Pinpoint the cell where the given text exists, returning its (x, y) midpoint coordinate. 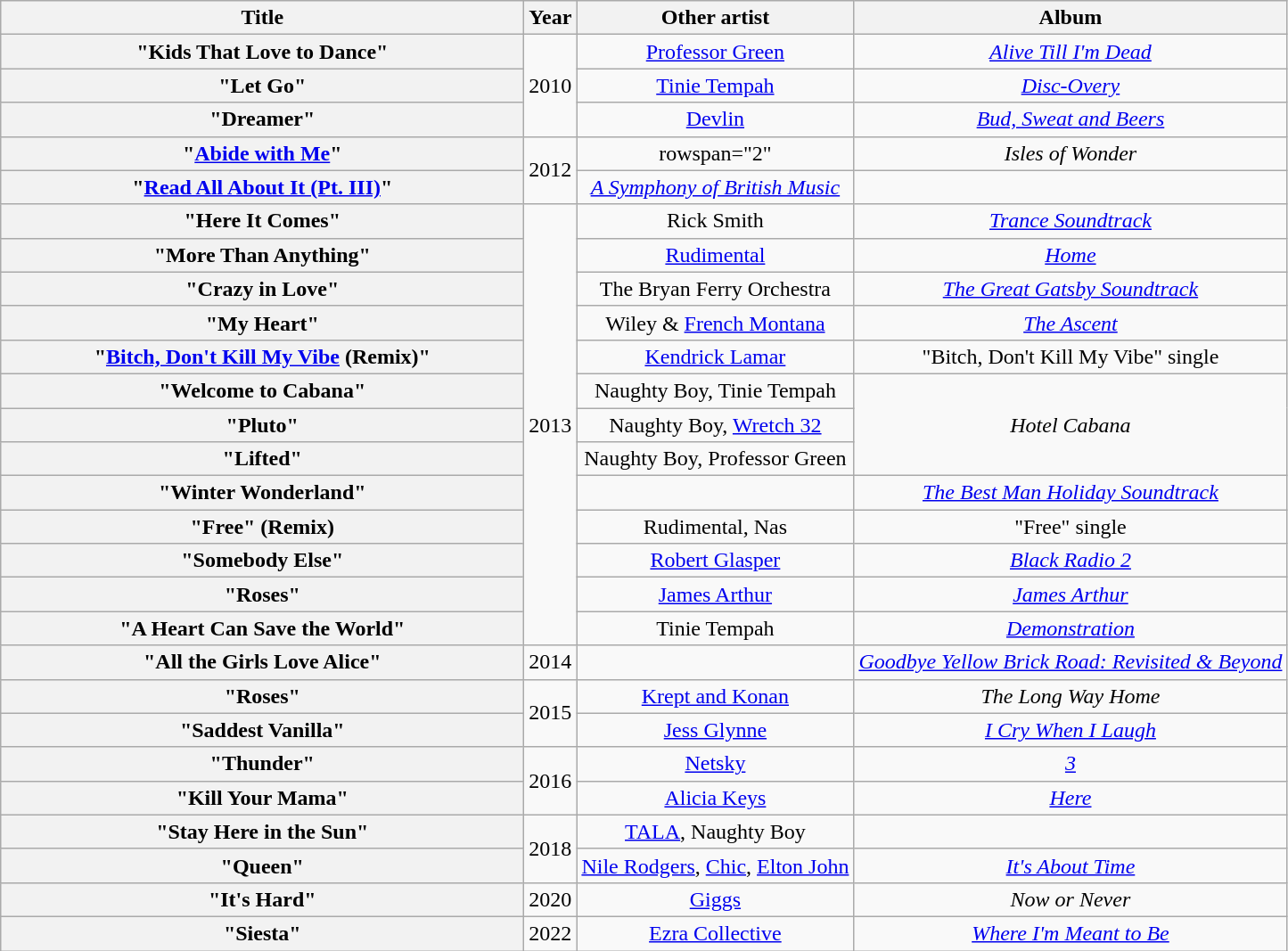
Alicia Keys (715, 798)
Now or Never (1071, 899)
"Queen" (262, 865)
"Saddest Vanilla" (262, 730)
"Read All About It (Pt. III)" (262, 187)
Krept and Konan (715, 696)
Naughty Boy, Professor Green (715, 459)
"Free" (Remix) (262, 527)
Disc-Overy (1071, 86)
Hotel Cabana (1071, 424)
2018 (551, 849)
2020 (551, 899)
2015 (551, 713)
"Free" single (1071, 527)
Rudimental (715, 255)
TALA, Naughty Boy (715, 832)
Rick Smith (715, 221)
"Crazy in Love" (262, 289)
The Long Way Home (1071, 696)
2010 (551, 86)
"Kids That Love to Dance" (262, 52)
Robert Glasper (715, 561)
Alive Till I'm Dead (1071, 52)
The Ascent (1071, 323)
Title (262, 18)
Black Radio 2 (1071, 561)
Bud, Sweat and Beers (1071, 119)
Professor Green (715, 52)
"Siesta" (262, 933)
"Bitch, Don't Kill My Vibe" single (1071, 357)
It's About Time (1071, 865)
Naughty Boy, Tinie Tempah (715, 390)
Nile Rodgers, Chic, Elton John (715, 865)
Other artist (715, 18)
2013 (551, 424)
"Stay Here in the Sun" (262, 832)
Netsky (715, 764)
"A Heart Can Save the World" (262, 628)
Goodbye Yellow Brick Road: Revisited & Beyond (1071, 662)
rowspan="2" (715, 153)
Giggs (715, 899)
The Bryan Ferry Orchestra (715, 289)
"Dreamer" (262, 119)
Rudimental, Nas (715, 527)
"Bitch, Don't Kill My Vibe (Remix)" (262, 357)
Wiley & French Montana (715, 323)
A Symphony of British Music (715, 187)
2012 (551, 170)
"Winter Wonderland" (262, 493)
2022 (551, 933)
Demonstration (1071, 628)
Album (1071, 18)
"Welcome to Cabana" (262, 390)
"Let Go" (262, 86)
"Lifted" (262, 459)
"Kill Your Mama" (262, 798)
"Here It Comes" (262, 221)
Here (1071, 798)
Naughty Boy, Wretch 32 (715, 425)
2016 (551, 781)
I Cry When I Laugh (1071, 730)
"Thunder" (262, 764)
Where I'm Meant to Be (1071, 933)
Ezra Collective (715, 933)
Kendrick Lamar (715, 357)
2014 (551, 662)
"Abide with Me" (262, 153)
Devlin (715, 119)
Trance Soundtrack (1071, 221)
"Somebody Else" (262, 561)
Home (1071, 255)
"My Heart" (262, 323)
Year (551, 18)
"Pluto" (262, 425)
Isles of Wonder (1071, 153)
The Best Man Holiday Soundtrack (1071, 493)
"It's Hard" (262, 899)
"All the Girls Love Alice" (262, 662)
Jess Glynne (715, 730)
3 (1071, 764)
The Great Gatsby Soundtrack (1071, 289)
"More Than Anything" (262, 255)
